Output the (X, Y) coordinate of the center of the cell containing the given text.  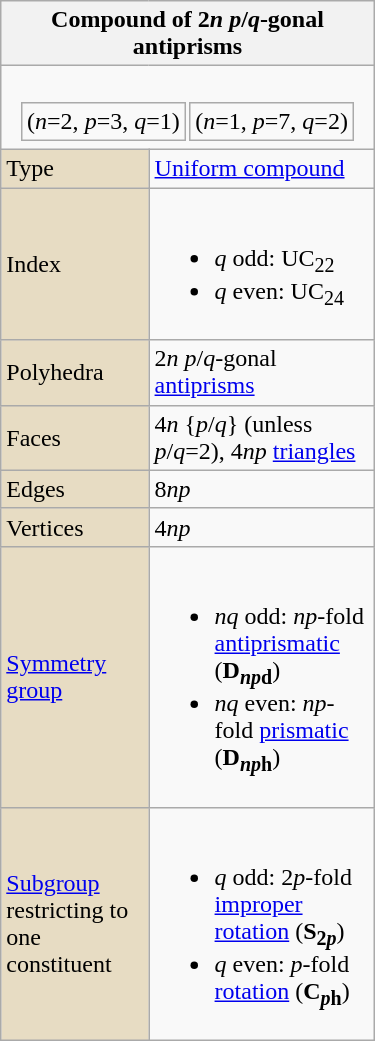
q odd: 2p-fold improper rotation (S2p)q even: p-fold rotation (Cph) (262, 924)
Symmetry group (75, 676)
Vertices (75, 527)
Polyhedra (75, 372)
Uniform compound (262, 168)
Faces (75, 438)
4np (262, 527)
q odd: UC22q even: UC24 (262, 264)
Type (75, 168)
(n=1, p=7, q=2) (272, 121)
Subgroup restricting to one constituent (75, 924)
Compound of 2n p/q-gonal antiprisms (188, 34)
(n=2, p=3, q=1) (104, 121)
2n p/q-gonal antiprisms (262, 372)
Edges (75, 489)
nq odd: np-fold antiprismatic (Dnpd)nq even: np-fold prismatic (Dnph) (262, 676)
8np (262, 489)
(n=2, p=3, q=1) (n=1, p=7, q=2) (188, 108)
4n {p/q} (unless p/q=2), 4np triangles (262, 438)
Index (75, 264)
